Pinpoint the cell where the given text exists, returning its (x, y) midpoint coordinate. 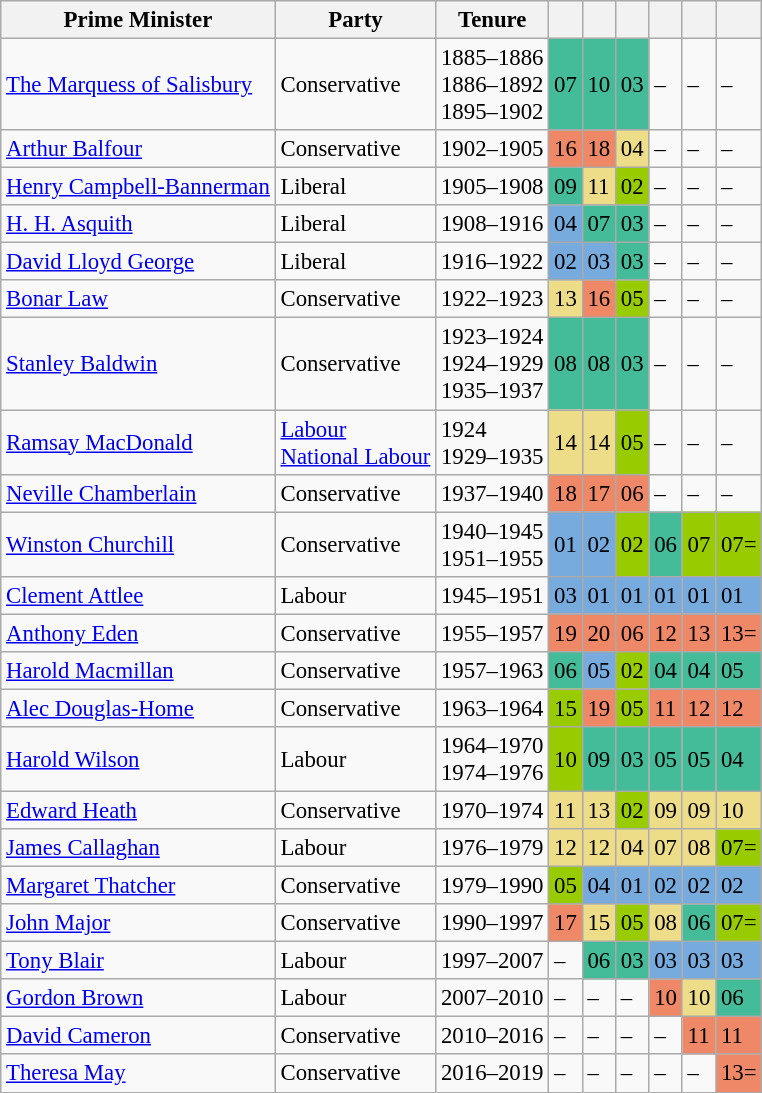
Alec Douglas-Home (138, 708)
David Lloyd George (138, 262)
19241929–1935 (492, 442)
The Marquess of Salisbury (138, 85)
2016–2019 (492, 1074)
Neville Chamberlain (138, 493)
Ramsay MacDonald (138, 442)
Stanley Baldwin (138, 364)
20 (598, 633)
1963–1964 (492, 708)
1916–1922 (492, 262)
Party (356, 20)
Clement Attlee (138, 595)
1970–1974 (492, 810)
1908–1916 (492, 224)
James Callaghan (138, 848)
H. H. Asquith (138, 224)
Margaret Thatcher (138, 886)
1997–2007 (492, 961)
1902–1905 (492, 149)
David Cameron (138, 1036)
1885–18861886–18921895–1902 (492, 85)
Tony Blair (138, 961)
Harold Wilson (138, 760)
2010–2016 (492, 1036)
1979–1990 (492, 886)
Bonar Law (138, 299)
1922–1923 (492, 299)
1940–19451951–1955 (492, 544)
1964–19701974–1976 (492, 760)
Arthur Balfour (138, 149)
John Major (138, 923)
Tenure (492, 20)
LabourNational Labour (356, 442)
1923–19241924–19291935–1937 (492, 364)
1937–1940 (492, 493)
Theresa May (138, 1074)
1990–1997 (492, 923)
Anthony Eden (138, 633)
1955–1957 (492, 633)
1905–1908 (492, 187)
Winston Churchill (138, 544)
Harold Macmillan (138, 671)
1945–1951 (492, 595)
1976–1979 (492, 848)
2007–2010 (492, 998)
Edward Heath (138, 810)
1957–1963 (492, 671)
Prime Minister (138, 20)
Gordon Brown (138, 998)
Henry Campbell-Bannerman (138, 187)
